For the text-containing cell, return its midpoint in (X, Y) coordinate format. 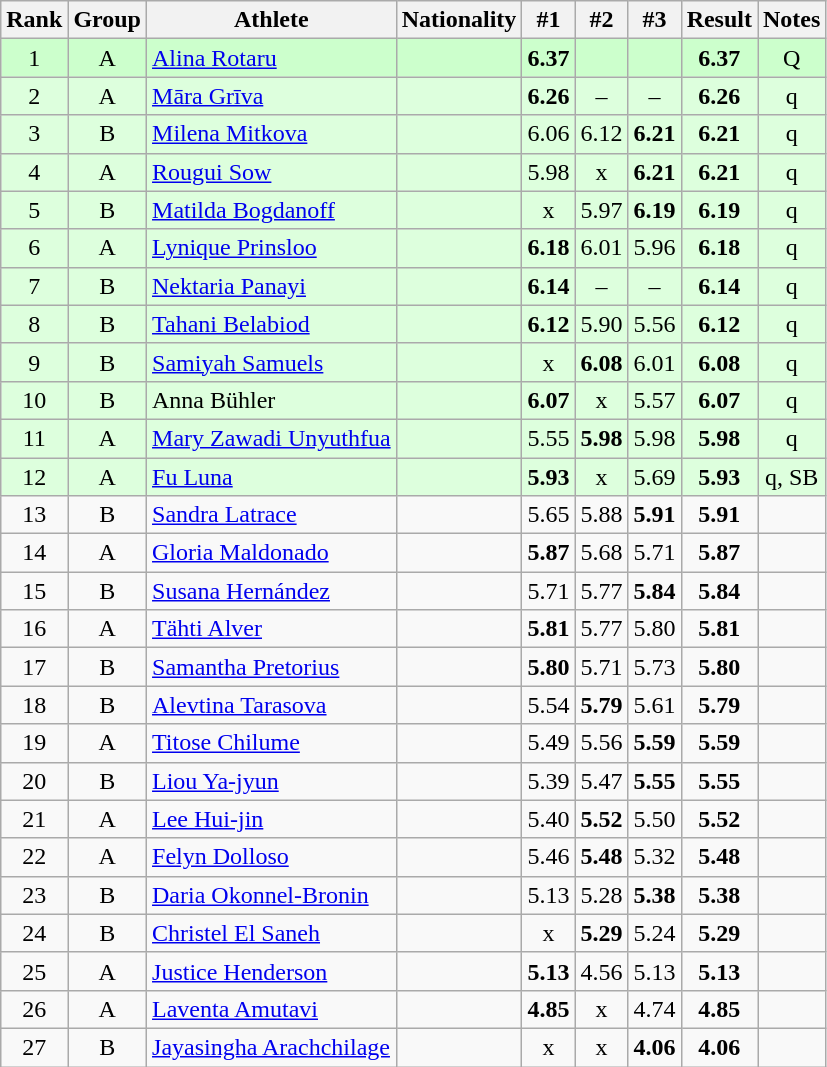
Fu Luna (272, 477)
Felyn Dolloso (272, 857)
#1 (548, 20)
5.65 (548, 515)
4.74 (654, 1009)
5.50 (654, 819)
5.57 (654, 400)
Lee Hui-jin (272, 819)
Nektaria Panayi (272, 286)
26 (34, 1009)
10 (34, 400)
Mary Zawadi Unyuthfua (272, 438)
Result (719, 20)
Jayasingha Arachchilage (272, 1047)
Q (792, 58)
1 (34, 58)
Athlete (272, 20)
Daria Okonnel-Bronin (272, 895)
Notes (792, 20)
17 (34, 667)
5 (34, 210)
#2 (602, 20)
8 (34, 324)
5.90 (602, 324)
5.32 (654, 857)
Alina Rotaru (272, 58)
12 (34, 477)
4 (34, 172)
Justice Henderson (272, 971)
13 (34, 515)
Tahani Belabiod (272, 324)
Sandra Latrace (272, 515)
5.54 (548, 705)
4.56 (602, 971)
7 (34, 286)
Laventa Amutavi (272, 1009)
6 (34, 248)
20 (34, 781)
15 (34, 591)
Lynique Prinsloo (272, 248)
Anna Bühler (272, 400)
5.88 (602, 515)
Samiyah Samuels (272, 362)
21 (34, 819)
Gloria Maldonado (272, 553)
Liou Ya-jyun (272, 781)
Rank (34, 20)
6.06 (548, 134)
Samantha Pretorius (272, 667)
Māra Grīva (272, 96)
5.39 (548, 781)
Susana Hernández (272, 591)
Milena Mitkova (272, 134)
22 (34, 857)
5.61 (654, 705)
5.96 (654, 248)
Rougui Sow (272, 172)
9 (34, 362)
5.49 (548, 743)
Matilda Bogdanoff (272, 210)
Group (108, 20)
18 (34, 705)
Tähti Alver (272, 629)
14 (34, 553)
#3 (654, 20)
5.46 (548, 857)
q, SB (792, 477)
25 (34, 971)
11 (34, 438)
24 (34, 933)
5.97 (602, 210)
2 (34, 96)
5.73 (654, 667)
5.69 (654, 477)
16 (34, 629)
5.47 (602, 781)
23 (34, 895)
19 (34, 743)
5.68 (602, 553)
27 (34, 1047)
5.28 (602, 895)
5.40 (548, 819)
Alevtina Tarasova (272, 705)
3 (34, 134)
Titose Chilume (272, 743)
5.24 (654, 933)
Nationality (459, 20)
Christel El Saneh (272, 933)
